Provide the [X, Y] coordinate of the cell's center where the given text is located.  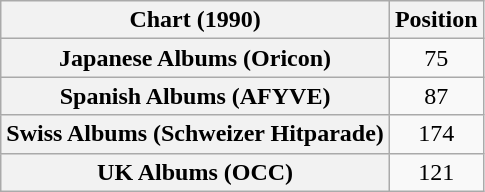
Japanese Albums (Oricon) [196, 58]
Spanish Albums (AFYVE) [196, 96]
UK Albums (OCC) [196, 172]
121 [436, 172]
87 [436, 96]
75 [436, 58]
Position [436, 20]
Swiss Albums (Schweizer Hitparade) [196, 134]
Chart (1990) [196, 20]
174 [436, 134]
